Search for the cell housing the specified text and yield its [X, Y] center coordinate. 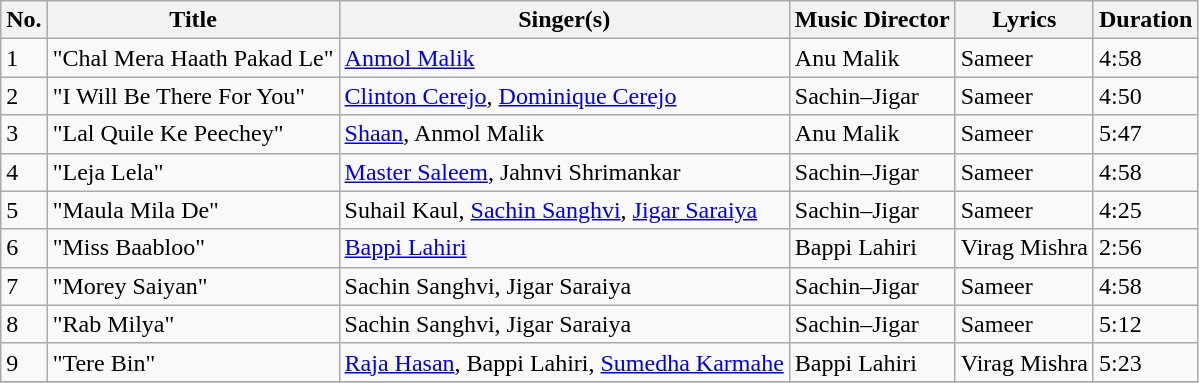
2:56 [1145, 248]
"Morey Saiyan" [193, 286]
5:47 [1145, 134]
8 [24, 324]
3 [24, 134]
Anmol Malik [564, 58]
Title [193, 20]
"Miss Baabloo" [193, 248]
Music Director [872, 20]
Lyrics [1024, 20]
4:50 [1145, 96]
Suhail Kaul, Sachin Sanghvi, Jigar Saraiya [564, 210]
6 [24, 248]
"Rab Milya" [193, 324]
"Chal Mera Haath Pakad Le" [193, 58]
Duration [1145, 20]
"Maula Mila De" [193, 210]
4 [24, 172]
Master Saleem, Jahnvi Shrimankar [564, 172]
5:23 [1145, 362]
2 [24, 96]
"Leja Lela" [193, 172]
5:12 [1145, 324]
Shaan, Anmol Malik [564, 134]
"Lal Quile Ke Peechey" [193, 134]
"I Will Be There For You" [193, 96]
Singer(s) [564, 20]
Raja Hasan, Bappi Lahiri, Sumedha Karmahe [564, 362]
Clinton Cerejo, Dominique Cerejo [564, 96]
7 [24, 286]
No. [24, 20]
5 [24, 210]
9 [24, 362]
"Tere Bin" [193, 362]
1 [24, 58]
4:25 [1145, 210]
